Search for the cell housing the specified text and yield its (x, y) center coordinate. 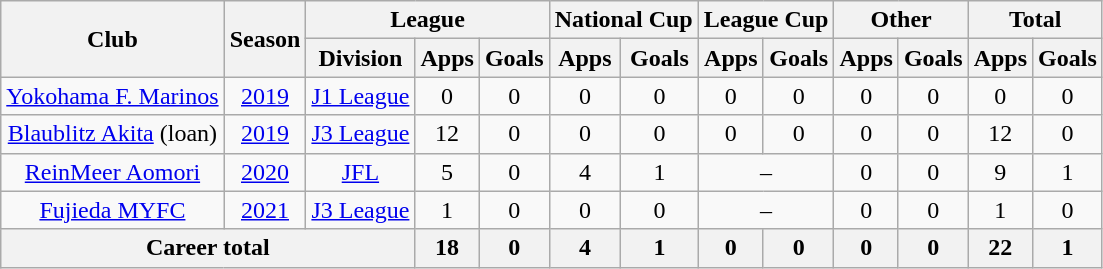
Yokohama F. Marinos (112, 96)
Other (901, 20)
22 (1000, 248)
9 (1000, 172)
JFL (360, 172)
Season (265, 39)
J1 League (360, 96)
2021 (265, 210)
League (428, 20)
Blaublitz Akita (loan) (112, 134)
League Cup (766, 20)
Division (360, 58)
Club (112, 39)
18 (447, 248)
Fujieda MYFC (112, 210)
5 (447, 172)
2020 (265, 172)
Career total (208, 248)
ReinMeer Aomori (112, 172)
National Cup (624, 20)
Total (1035, 20)
